Capture the cell that displays the provided text and extract its [x, y] central coordinate. 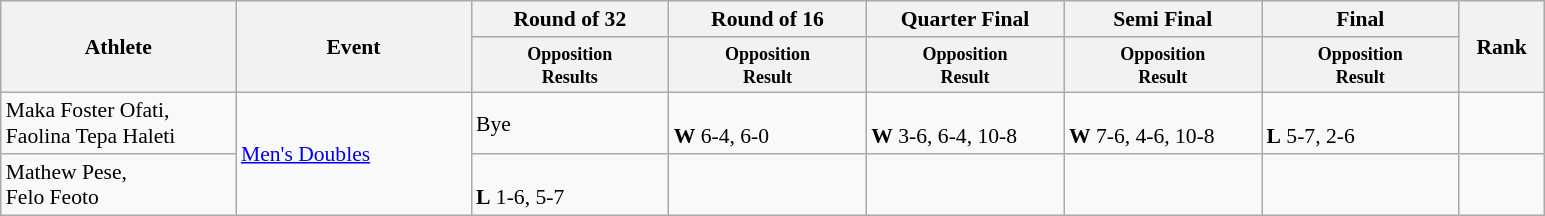
Quarter Final [965, 19]
Maka Foster Ofati,Faolina Tepa Haleti [118, 124]
Semi Final [1163, 19]
L 1-6, 5-7 [570, 184]
Athlete [118, 47]
Round of 32 [570, 19]
Final [1361, 19]
W 6-4, 6-0 [768, 124]
Mathew Pese,Felo Feoto [118, 184]
Bye [570, 124]
L 5-7, 2-6 [1361, 124]
W 3-6, 6-4, 10-8 [965, 124]
OppositionResults [570, 65]
Round of 16 [768, 19]
Event [354, 47]
Men's Doubles [354, 154]
Rank [1502, 47]
W 7-6, 4-6, 10-8 [1163, 124]
